Scan for the cell matching the given text and deliver its [X, Y] coordinate at center. 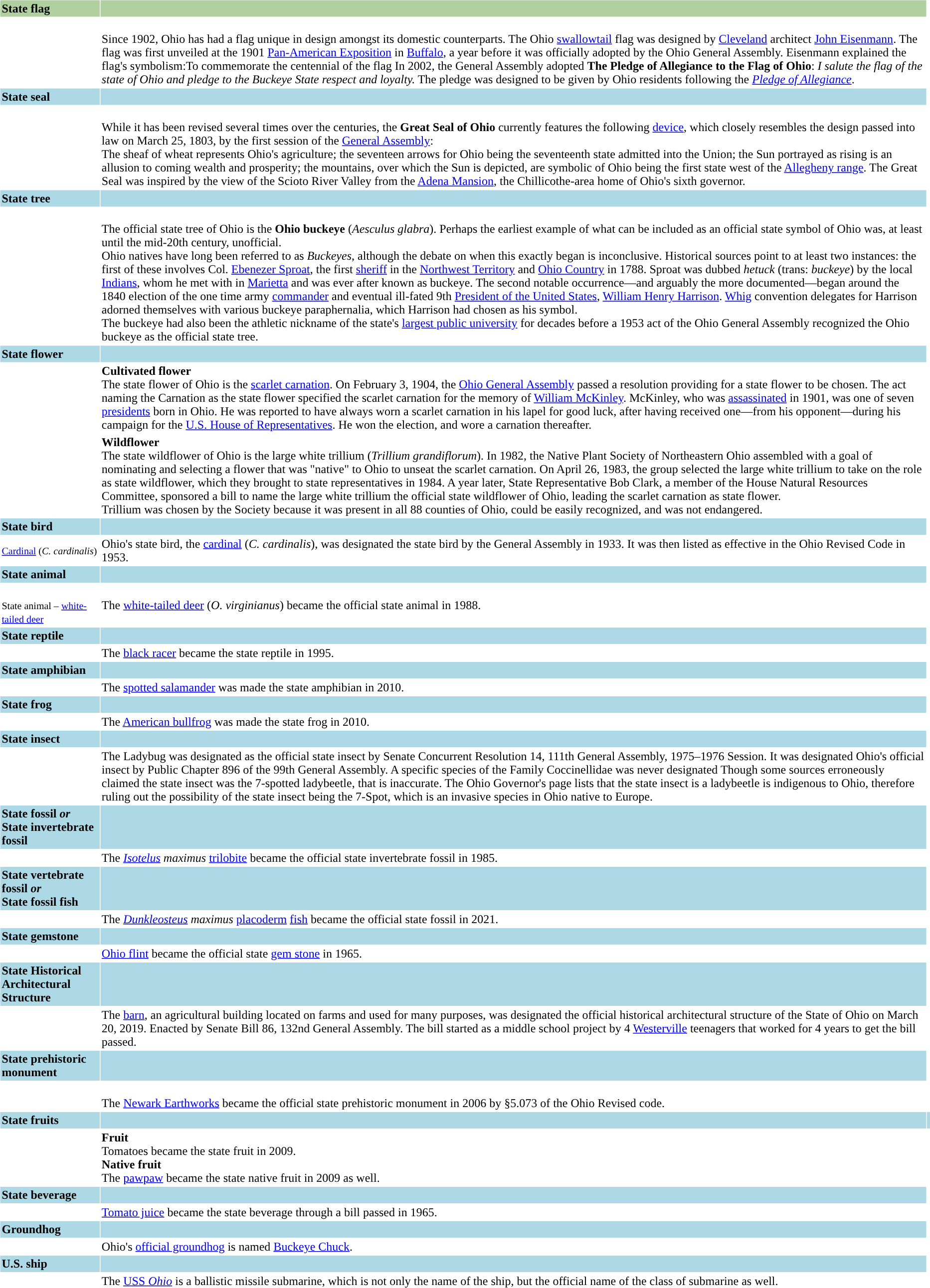
U.S. ship [50, 1264]
State animal – white-tailed deer [50, 605]
The Isotelus maximus trilobite became the official state invertebrate fossil in 1985. [513, 857]
Ohio's official groundhog is named Buckeye Chuck. [513, 1246]
The Newark Earthworks became the official state prehistoric monument in 2006 by §5.073 of the Ohio Revised code. [513, 1097]
State bird [50, 526]
The spotted salamander was made the state amphibian in 2010. [513, 687]
State gemstone [50, 936]
State insect [50, 739]
State flag [50, 8]
The black racer became the state reptile in 1995. [513, 653]
Ohio flint became the official state gem stone in 1965. [513, 953]
State vertebrate fossil or State fossil fish [50, 888]
State amphibian [50, 670]
State frog [50, 705]
State seal [50, 97]
Tomato juice became the state beverage through a bill passed in 1965. [513, 1212]
Groundhog [50, 1229]
State reptile [50, 636]
The Dunkleosteus maximus placoderm fish became the official state fossil in 2021. [513, 919]
The American bullfrog was made the state frog in 2010. [513, 722]
State animal [50, 574]
State flower [50, 354]
State Historical Architectural Structure [50, 984]
FruitTomatoes became the state fruit in 2009.Native fruitThe pawpaw became the state native fruit in 2009 as well. [513, 1158]
State tree [50, 198]
State beverage [50, 1195]
State fossil or State invertebrate fossil [50, 827]
State fruits [50, 1121]
The white-tailed deer (O. virginianus) became the official state animal in 1988. [513, 605]
Cardinal (C. cardinalis) [50, 550]
State prehistoric monument [50, 1066]
